From the cell containing the given text, extract its center point as (X, Y) coordinate. 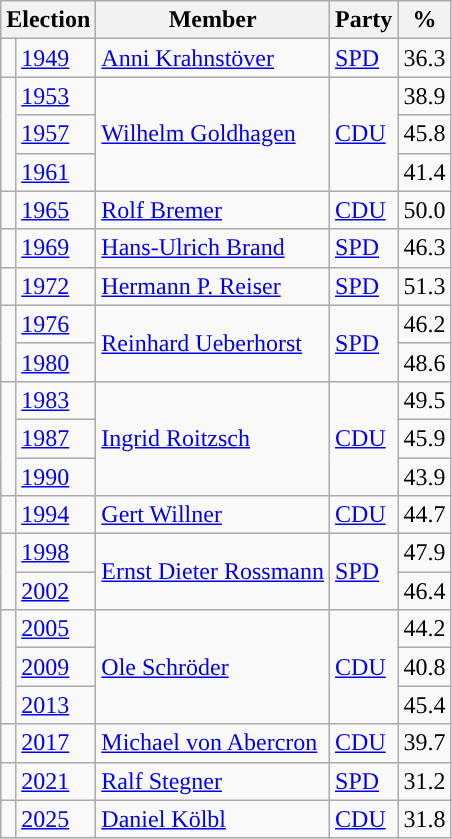
48.6 (424, 362)
Hermann P. Reiser (213, 286)
1965 (56, 210)
1949 (56, 58)
45.8 (424, 134)
49.5 (424, 400)
44.7 (424, 515)
Ole Schröder (213, 667)
Member (213, 20)
43.9 (424, 477)
1957 (56, 134)
1983 (56, 400)
46.2 (424, 324)
1987 (56, 438)
Daniel Kölbl (213, 819)
31.8 (424, 819)
Gert Willner (213, 515)
2025 (56, 819)
Anni Krahnstöver (213, 58)
2021 (56, 781)
31.2 (424, 781)
2002 (56, 591)
Ingrid Roitzsch (213, 438)
2009 (56, 667)
46.4 (424, 591)
41.4 (424, 172)
36.3 (424, 58)
39.7 (424, 743)
Wilhelm Goldhagen (213, 134)
50.0 (424, 210)
2017 (56, 743)
1972 (56, 286)
Party (364, 20)
1961 (56, 172)
46.3 (424, 248)
47.9 (424, 553)
45.9 (424, 438)
% (424, 20)
38.9 (424, 96)
Ernst Dieter Rossmann (213, 572)
44.2 (424, 629)
2013 (56, 705)
1994 (56, 515)
2005 (56, 629)
1969 (56, 248)
Ralf Stegner (213, 781)
40.8 (424, 667)
Hans-Ulrich Brand (213, 248)
1998 (56, 553)
Reinhard Ueberhorst (213, 343)
Michael von Abercron (213, 743)
Rolf Bremer (213, 210)
45.4 (424, 705)
1976 (56, 324)
51.3 (424, 286)
1980 (56, 362)
1953 (56, 96)
1990 (56, 477)
Election (48, 20)
